Provide the (x, y) coordinate of the cell's center where the given text is located.  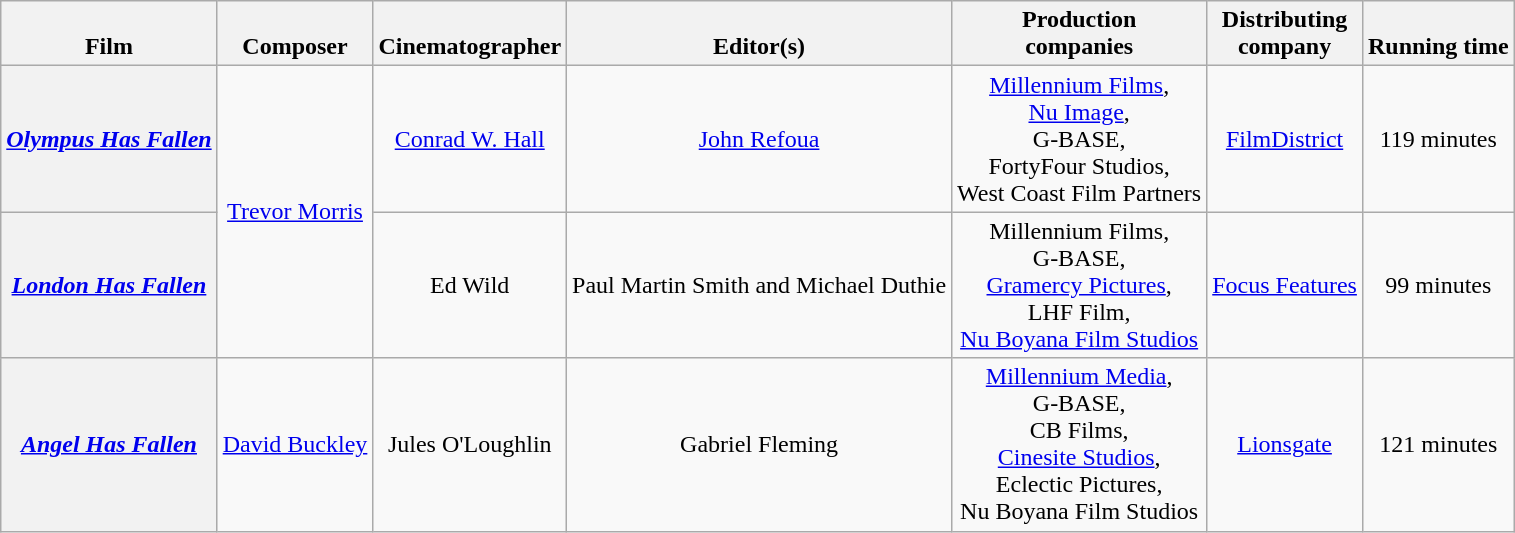
Composer (295, 34)
Angel Has Fallen (109, 444)
Trevor Morris (295, 212)
Editor(s) (760, 34)
Cinematographer (470, 34)
Millennium Media,G-BASE,CB Films,Cinesite Studios,Eclectic Pictures,Nu Boyana Film Studios (1080, 444)
Distributingcompany (1285, 34)
Millennium Films,Nu Image,G-BASE,FortyFour Studios,West Coast Film Partners (1080, 139)
119 minutes (1438, 139)
Millennium Films,G-BASE,Gramercy Pictures,LHF Film,Nu Boyana Film Studios (1080, 285)
John Refoua (760, 139)
London Has Fallen (109, 285)
FilmDistrict (1285, 139)
Ed Wild (470, 285)
Productioncompanies (1080, 34)
121 minutes (1438, 444)
99 minutes (1438, 285)
Jules O'Loughlin (470, 444)
Olympus Has Fallen (109, 139)
David Buckley (295, 444)
Paul Martin Smith and Michael Duthie (760, 285)
Lionsgate (1285, 444)
Running time (1438, 34)
Conrad W. Hall (470, 139)
Gabriel Fleming (760, 444)
Focus Features (1285, 285)
Film (109, 34)
